Locate the cell with the specified text and output its [X, Y] center coordinate. 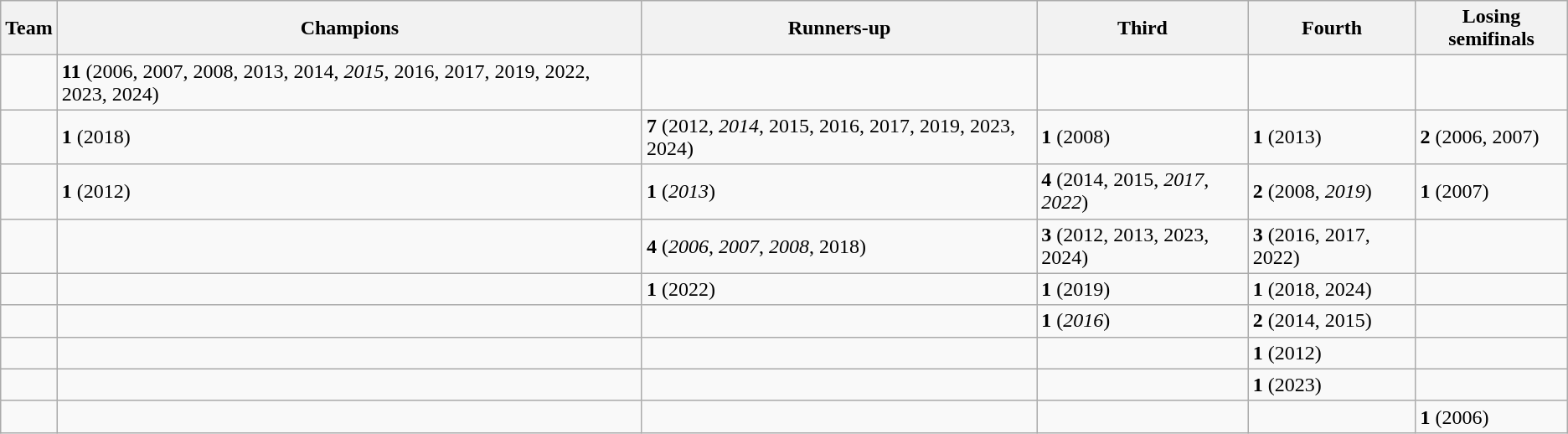
Runners-up [839, 28]
3 (2016, 2017, 2022) [1332, 246]
1 (2016) [1142, 321]
1 (2019) [1142, 289]
1 (2007) [1491, 191]
1 (2022) [839, 289]
Losing semifinals [1491, 28]
1 (2008) [1142, 137]
Fourth [1332, 28]
1 (2018) [349, 137]
4 (2014, 2015, 2017, 2022) [1142, 191]
2 (2014, 2015) [1332, 321]
2 (2006, 2007) [1491, 137]
11 (2006, 2007, 2008, 2013, 2014, 2015, 2016, 2017, 2019, 2022, 2023, 2024) [349, 82]
1 (2018, 2024) [1332, 289]
Team [29, 28]
Third [1142, 28]
3 (2012, 2013, 2023, 2024) [1142, 246]
7 (2012, 2014, 2015, 2016, 2017, 2019, 2023, 2024) [839, 137]
1 (2023) [1332, 385]
1 (2006) [1491, 416]
Champions [349, 28]
4 (2006, 2007, 2008, 2018) [839, 246]
2 (2008, 2019) [1332, 191]
